Return (X, Y) of the center of cell containing provided text 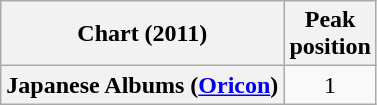
1 (330, 85)
Japanese Albums (Oricon) (142, 85)
Peakposition (330, 34)
Chart (2011) (142, 34)
